Return the (x, y) coordinate for the center point of the cell that contains the specified text.  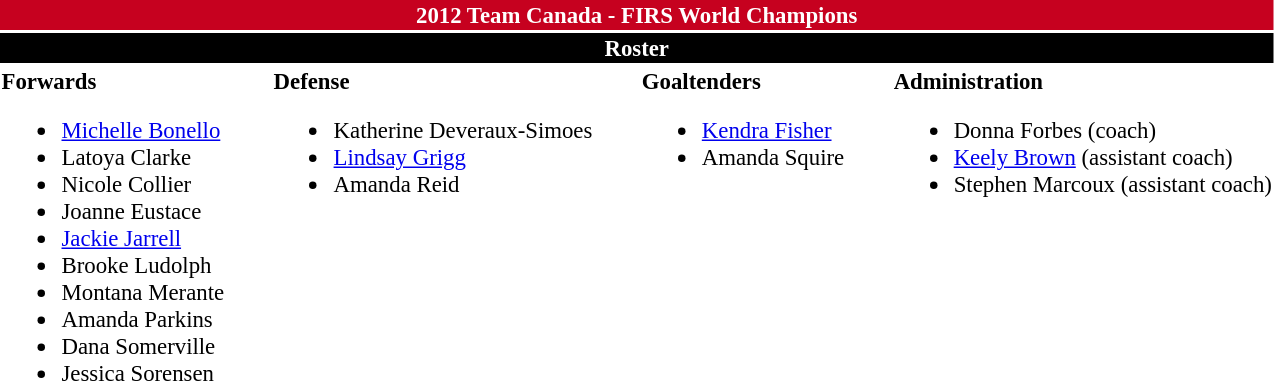
2012 Team Canada - FIRS World Champions (636, 15)
Roster (636, 48)
